Determine the (X, Y) coordinate at the center of the cell enclosing the given text.  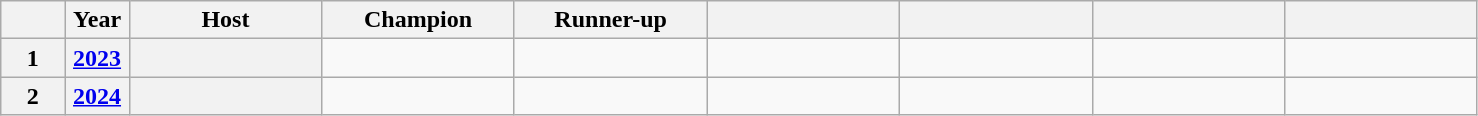
Runner-up (610, 20)
2024 (97, 96)
1 (33, 58)
Host (226, 20)
Champion (418, 20)
2023 (97, 58)
Year (97, 20)
2 (33, 96)
